From the cell containing the given text, extract its center point as (X, Y) coordinate. 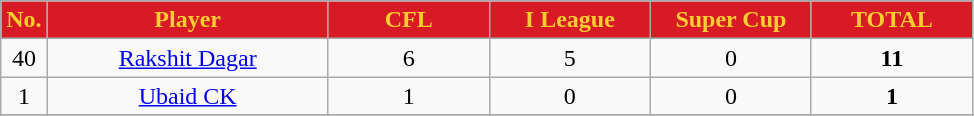
11 (892, 58)
6 (408, 58)
TOTAL (892, 20)
5 (570, 58)
CFL (408, 20)
Player (188, 20)
No. (24, 20)
Ubaid CK (188, 96)
Rakshit Dagar (188, 58)
40 (24, 58)
Super Cup (730, 20)
I League (570, 20)
